Find where the given text appears and provide that cell's center as [x, y] coordinate. 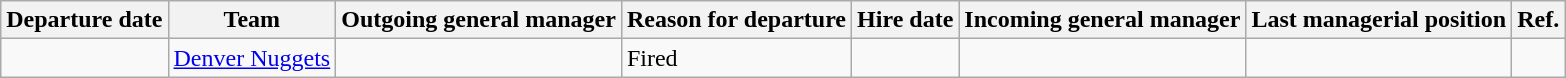
Hire date [906, 20]
Reason for departure [736, 20]
Denver Nuggets [252, 58]
Incoming general manager [1102, 20]
Last managerial position [1379, 20]
Outgoing general manager [479, 20]
Ref. [1538, 20]
Departure date [84, 20]
Team [252, 20]
Fired [736, 58]
